Return (x, y) of the center of cell containing provided text 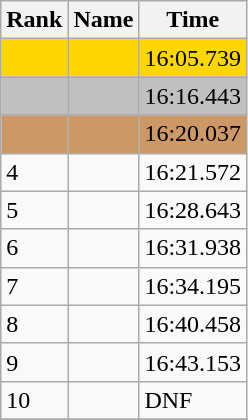
16:20.037 (193, 134)
16:34.195 (193, 286)
7 (34, 286)
16:21.572 (193, 172)
16:40.458 (193, 324)
16:31.938 (193, 248)
16:16.443 (193, 96)
6 (34, 248)
Rank (34, 20)
DNF (193, 400)
10 (34, 400)
4 (34, 172)
Name (104, 20)
8 (34, 324)
5 (34, 210)
16:05.739 (193, 58)
Time (193, 20)
16:28.643 (193, 210)
16:43.153 (193, 362)
9 (34, 362)
